Detect which cell encompasses the target text, then output its [x, y] center coordinate. 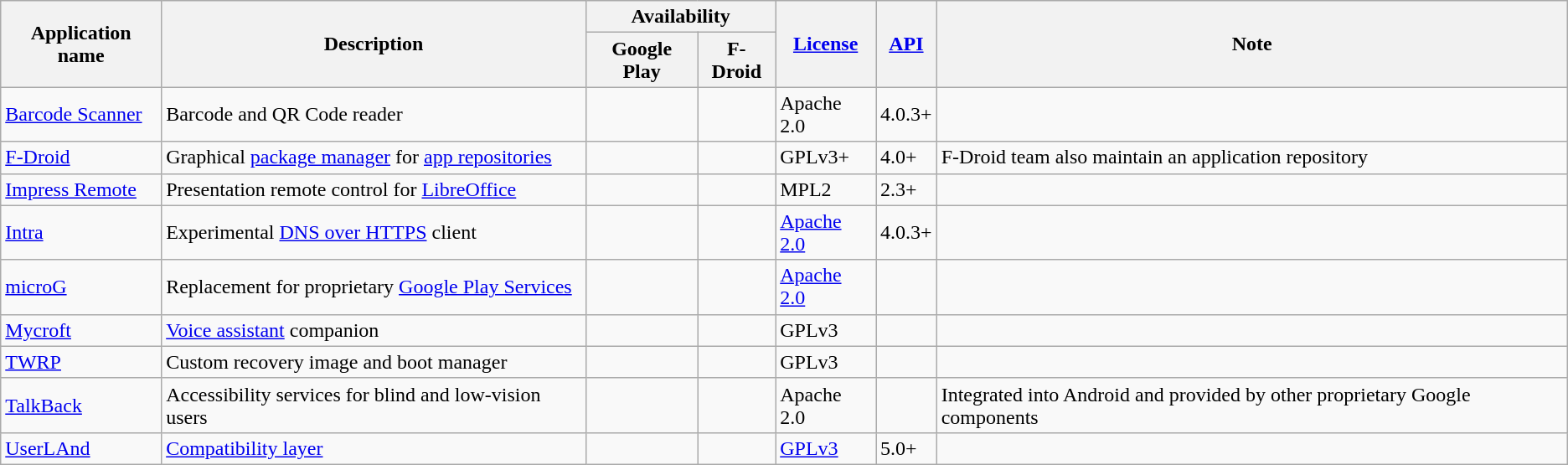
Mycroft [81, 330]
Replacement for proprietary Google Play Services [374, 287]
Graphical package manager for app repositories [374, 158]
Accessibility services for blind and low-vision users [374, 406]
Barcode and QR Code reader [374, 114]
API [906, 44]
Google Play [642, 60]
Note [1251, 44]
2.3+ [906, 189]
4.0+ [906, 158]
Description [374, 44]
GPLv3+ [826, 158]
Barcode Scanner [81, 114]
F-Droid team also maintain an application repository [1251, 158]
UserLAnd [81, 448]
Intra [81, 233]
Presentation remote control for LibreOffice [374, 189]
Custom recovery image and boot manager [374, 362]
MPL2 [826, 189]
TWRP [81, 362]
5.0+ [906, 448]
Voice assistant companion [374, 330]
Compatibility layer [374, 448]
microG [81, 287]
Application name [81, 44]
Experimental DNS over HTTPS client [374, 233]
Impress Remote [81, 189]
Integrated into Android and provided by other proprietary Google components [1251, 406]
TalkBack [81, 406]
License [826, 44]
Availability [680, 17]
